Return (X, Y) of the center of cell containing provided text 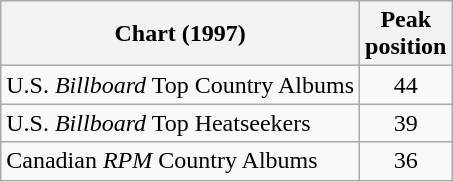
U.S. Billboard Top Heatseekers (180, 123)
44 (406, 85)
39 (406, 123)
Chart (1997) (180, 34)
Peakposition (406, 34)
36 (406, 161)
U.S. Billboard Top Country Albums (180, 85)
Canadian RPM Country Albums (180, 161)
